Provide the [X, Y] coordinate of the cell's center where the given text is located.  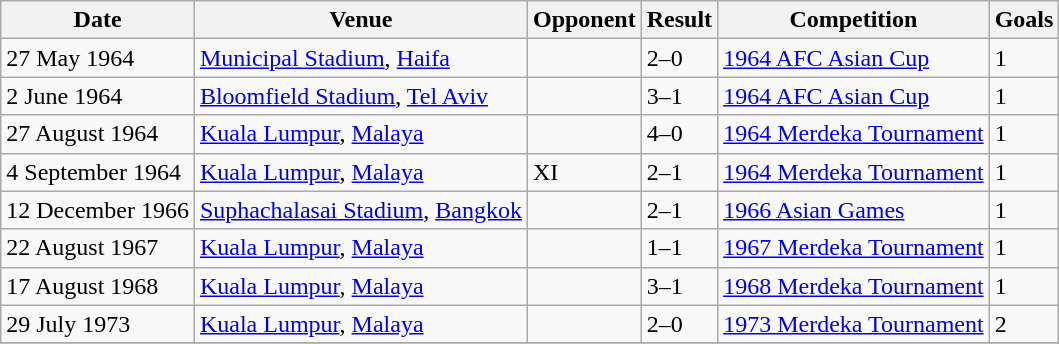
17 August 1968 [98, 286]
4 September 1964 [98, 172]
27 May 1964 [98, 58]
12 December 1966 [98, 210]
22 August 1967 [98, 248]
Opponent [584, 20]
Competition [854, 20]
1966 Asian Games [854, 210]
Date [98, 20]
XI [584, 172]
Suphachalasai Stadium, Bangkok [360, 210]
Municipal Stadium, Haifa [360, 58]
4–0 [679, 134]
1967 Merdeka Tournament [854, 248]
Venue [360, 20]
27 August 1964 [98, 134]
29 July 1973 [98, 324]
2 June 1964 [98, 96]
Result [679, 20]
2 [1024, 324]
1968 Merdeka Tournament [854, 286]
Bloomfield Stadium, Tel Aviv [360, 96]
Goals [1024, 20]
1–1 [679, 248]
1973 Merdeka Tournament [854, 324]
